Find where the given text appears and provide that cell's center as [X, Y] coordinate. 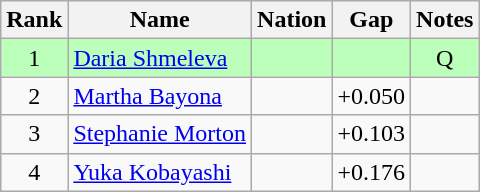
Gap [372, 20]
Rank [34, 20]
Name [160, 20]
+0.176 [372, 172]
Notes [445, 20]
Nation [292, 20]
Daria Shmeleva [160, 58]
2 [34, 96]
+0.103 [372, 134]
4 [34, 172]
3 [34, 134]
1 [34, 58]
Stephanie Morton [160, 134]
+0.050 [372, 96]
Q [445, 58]
Yuka Kobayashi [160, 172]
Martha Bayona [160, 96]
